Find where the given text appears and provide that cell's center as [X, Y] coordinate. 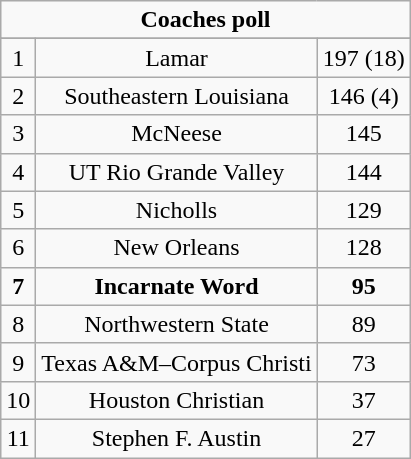
3 [18, 134]
UT Rio Grande Valley [176, 172]
129 [364, 210]
9 [18, 362]
11 [18, 438]
Nicholls [176, 210]
McNeese [176, 134]
89 [364, 324]
144 [364, 172]
128 [364, 248]
Lamar [176, 58]
95 [364, 286]
Northwestern State [176, 324]
Coaches poll [206, 20]
27 [364, 438]
6 [18, 248]
Stephen F. Austin [176, 438]
145 [364, 134]
2 [18, 96]
Texas A&M–Corpus Christi [176, 362]
146 (4) [364, 96]
197 (18) [364, 58]
5 [18, 210]
10 [18, 400]
Incarnate Word [176, 286]
7 [18, 286]
1 [18, 58]
New Orleans [176, 248]
73 [364, 362]
8 [18, 324]
Southeastern Louisiana [176, 96]
4 [18, 172]
37 [364, 400]
Houston Christian [176, 400]
